Return (x, y) of the center of cell containing provided text 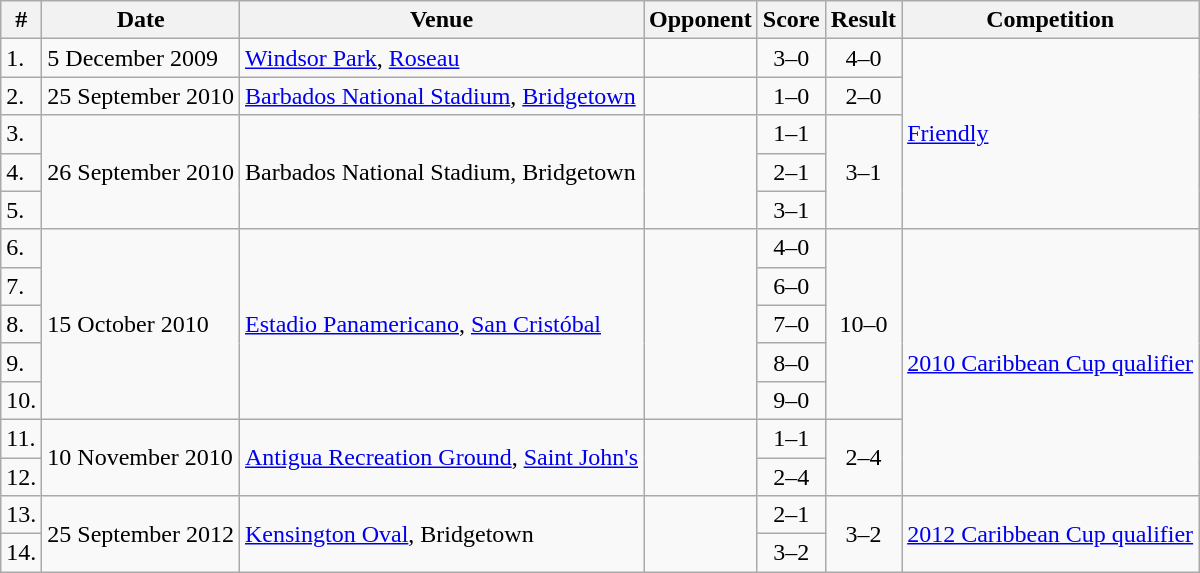
6–0 (791, 286)
2012 Caribbean Cup qualifier (1050, 534)
12. (22, 477)
Competition (1050, 20)
Kensington Oval, Bridgetown (442, 534)
8–0 (791, 362)
10–0 (863, 324)
Estadio Panamericano, San Cristóbal (442, 324)
6. (22, 248)
2–0 (863, 96)
11. (22, 438)
Venue (442, 20)
Antigua Recreation Ground, Saint John's (442, 457)
3–0 (791, 58)
# (22, 20)
10 November 2010 (141, 457)
Score (791, 20)
2010 Caribbean Cup qualifier (1050, 362)
Date (141, 20)
Friendly (1050, 134)
5 December 2009 (141, 58)
2. (22, 96)
7–0 (791, 324)
13. (22, 515)
25 September 2012 (141, 534)
Windsor Park, Roseau (442, 58)
10. (22, 400)
4. (22, 172)
3. (22, 134)
25 September 2010 (141, 96)
9. (22, 362)
1. (22, 58)
14. (22, 553)
15 October 2010 (141, 324)
26 September 2010 (141, 172)
9–0 (791, 400)
Result (863, 20)
7. (22, 286)
8. (22, 324)
Opponent (701, 20)
1–0 (791, 96)
5. (22, 210)
